Output the (x, y) coordinate of the center of the cell containing the given text.  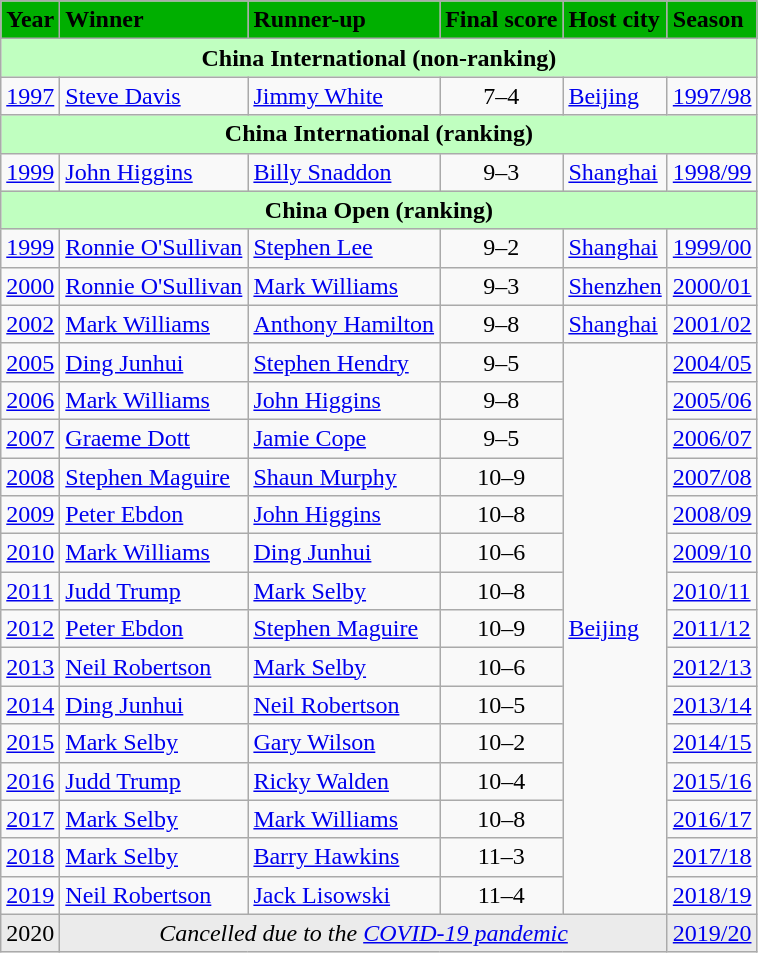
2012 (30, 629)
2011/12 (712, 629)
Barry Hawkins (344, 857)
Year (30, 20)
Season (712, 20)
2019 (30, 895)
China International (ranking) (379, 134)
Steve Davis (154, 96)
Stephen Lee (344, 248)
2001/02 (712, 324)
2012/13 (712, 667)
Jack Lisowski (344, 895)
Graeme Dott (154, 438)
2014 (30, 705)
1999/00 (712, 248)
7–4 (502, 96)
2007/08 (712, 477)
2002 (30, 324)
Jamie Cope (344, 438)
2017/18 (712, 857)
Shenzhen (615, 286)
Jimmy White (344, 96)
2009/10 (712, 553)
China International (non-ranking) (379, 58)
2008/09 (712, 515)
11–3 (502, 857)
Anthony Hamilton (344, 324)
China Open (ranking) (379, 210)
Ricky Walden (344, 781)
1998/99 (712, 172)
2000/01 (712, 286)
2007 (30, 438)
2019/20 (712, 933)
10–5 (502, 705)
2004/05 (712, 362)
10–2 (502, 743)
2006 (30, 400)
1997 (30, 96)
11–4 (502, 895)
Winner (154, 20)
Gary Wilson (344, 743)
2018/19 (712, 895)
9–2 (502, 248)
2013/14 (712, 705)
2013 (30, 667)
2018 (30, 857)
Billy Snaddon (344, 172)
2016/17 (712, 819)
2017 (30, 819)
2005 (30, 362)
2010/11 (712, 591)
Final score (502, 20)
2014/15 (712, 743)
Host city (615, 20)
Shaun Murphy (344, 477)
2011 (30, 591)
1997/98 (712, 96)
2015 (30, 743)
2005/06 (712, 400)
Stephen Hendry (344, 362)
2008 (30, 477)
Runner-up (344, 20)
2020 (30, 933)
2010 (30, 553)
Cancelled due to the COVID-19 pandemic (364, 933)
2000 (30, 286)
2016 (30, 781)
10–4 (502, 781)
2015/16 (712, 781)
2009 (30, 515)
2006/07 (712, 438)
